Find where the given text appears and provide that cell's center as (X, Y) coordinate. 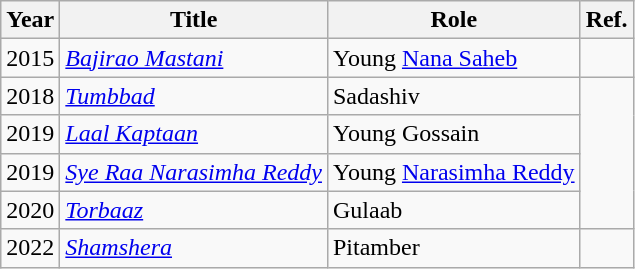
Laal Kaptaan (194, 134)
Young Nana Saheb (454, 58)
Ref. (606, 20)
Young Narasimha Reddy (454, 172)
Torbaaz (194, 210)
Tumbbad (194, 96)
Shamshera (194, 248)
Role (454, 20)
2020 (30, 210)
Title (194, 20)
Year (30, 20)
2018 (30, 96)
Sadashiv (454, 96)
2022 (30, 248)
Sye Raa Narasimha Reddy (194, 172)
2015 (30, 58)
Gulaab (454, 210)
Young Gossain (454, 134)
Bajirao Mastani (194, 58)
Pitamber (454, 248)
